Provide the [X, Y] coordinate of the cell's center where the given text is located.  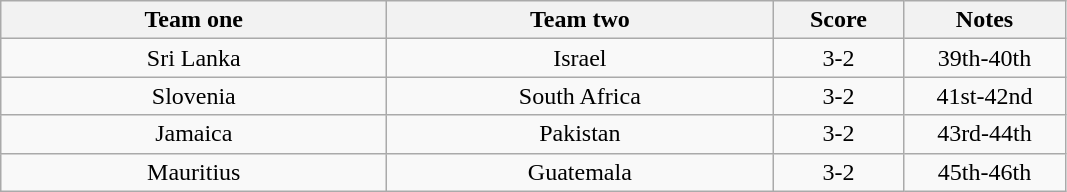
41st-42nd [984, 96]
Israel [580, 58]
Slovenia [194, 96]
Notes [984, 20]
South Africa [580, 96]
Sri Lanka [194, 58]
Team one [194, 20]
39th-40th [984, 58]
Team two [580, 20]
Pakistan [580, 134]
Score [838, 20]
Guatemala [580, 172]
Mauritius [194, 172]
45th-46th [984, 172]
Jamaica [194, 134]
43rd-44th [984, 134]
